Find where the given text appears and provide that cell's center as (X, Y) coordinate. 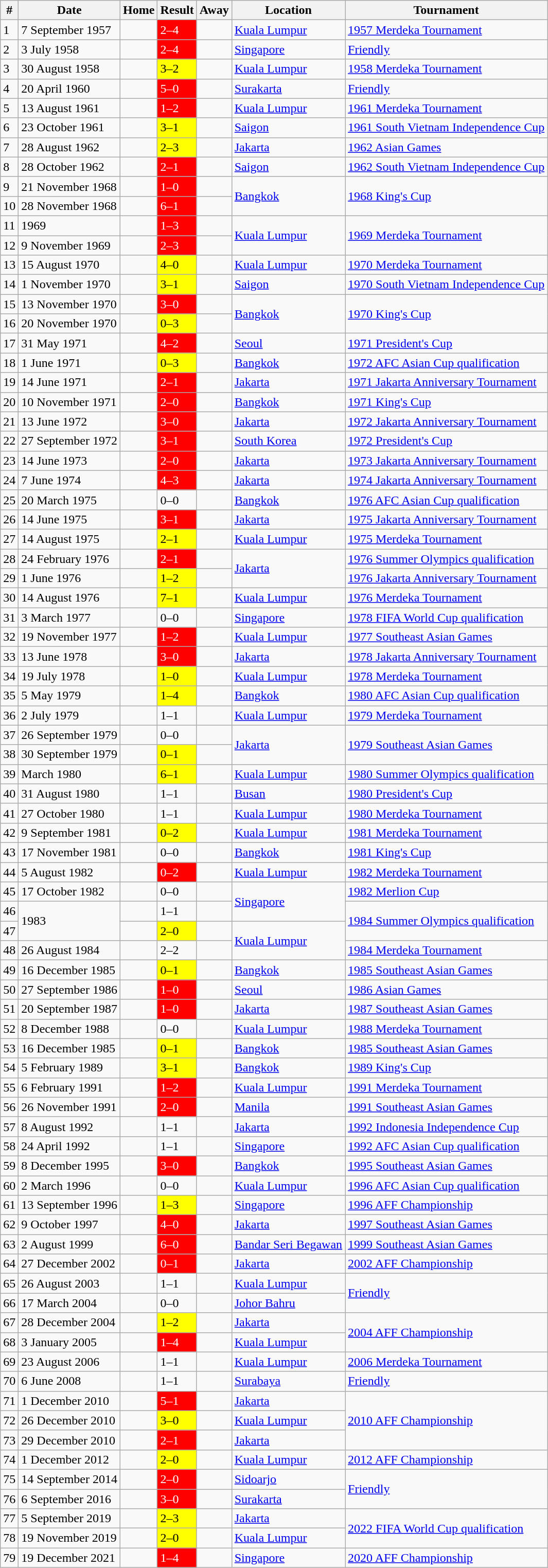
28 October 1962 (69, 167)
Date (69, 10)
1983 (69, 921)
1979 Southeast Asian Games (447, 745)
1970 King's Cup (447, 314)
Johor Bahru (288, 1303)
1976 Jakarta Anniversary Tournament (447, 578)
48 (9, 950)
19 December 2021 (69, 1558)
32 (9, 637)
50 (9, 990)
1 December 2010 (69, 1401)
54 (9, 1068)
52 (9, 1029)
1961 Merdeka Tournament (447, 108)
4–2 (177, 343)
2022 FIFA World Cup qualification (447, 1528)
75 (9, 1479)
62 (9, 1225)
24 February 1976 (69, 558)
2 July 1979 (69, 715)
77 (9, 1519)
8 (9, 167)
1 June 1976 (69, 578)
13 (9, 265)
51 (9, 1009)
1975 Merdeka Tournament (447, 539)
40 (9, 794)
1989 King's Cup (447, 1068)
1980 Merdeka Tournament (447, 813)
26 November 1991 (69, 1107)
65 (9, 1283)
1992 Indonesia Independence Cup (447, 1126)
44 (9, 872)
14 (9, 285)
24 April 1992 (69, 1146)
5 May 1979 (69, 696)
1996 AFF Championship (447, 1205)
46 (9, 911)
1980 Summer Olympics qualification (447, 774)
64 (9, 1264)
1968 King's Cup (447, 196)
22 (9, 441)
3–2 (177, 69)
7 September 1957 (69, 30)
74 (9, 1459)
5–1 (177, 1401)
1977 Southeast Asian Games (447, 637)
13 June 1978 (69, 657)
36 (9, 715)
14 June 1973 (69, 461)
Bandar Seri Begawan (288, 1244)
31 (9, 618)
8 December 1988 (69, 1029)
29 December 2010 (69, 1440)
39 (9, 774)
20 November 1970 (69, 324)
20 September 1987 (69, 1009)
1 June 1971 (69, 363)
2020 AFF Championship (447, 1558)
1970 South Vietnam Independence Cup (447, 285)
Manila (288, 1107)
Result (177, 10)
2002 AFF Championship (447, 1264)
23 (9, 461)
19 (9, 382)
14 June 1975 (69, 519)
78 (9, 1538)
27 October 1980 (69, 813)
72 (9, 1420)
47 (9, 931)
1976 Summer Olympics qualification (447, 558)
1972 AFC Asian Cup qualification (447, 363)
9 (9, 186)
56 (9, 1107)
66 (9, 1303)
South Korea (288, 441)
17 (9, 343)
Location (288, 10)
1969 (69, 225)
1971 President's Cup (447, 343)
29 (9, 578)
10 November 1971 (69, 402)
61 (9, 1205)
3 July 1958 (69, 49)
1991 Merdeka Tournament (447, 1087)
19 July 1978 (69, 676)
2006 Merdeka Tournament (447, 1362)
Busan (288, 794)
1975 Jakarta Anniversary Tournament (447, 519)
19 November 2019 (69, 1538)
2010 AFF Championship (447, 1420)
1976 AFC Asian Cup qualification (447, 500)
20 (9, 402)
15 (9, 304)
1984 Merdeka Tournament (447, 950)
23 August 2006 (69, 1362)
1973 Jakarta Anniversary Tournament (447, 461)
8 December 1995 (69, 1166)
1987 Southeast Asian Games (447, 1009)
1980 AFC Asian Cup qualification (447, 696)
1972 Jakarta Anniversary Tournament (447, 421)
8 August 1992 (69, 1126)
1971 Jakarta Anniversary Tournament (447, 382)
1992 AFC Asian Cup qualification (447, 1146)
55 (9, 1087)
27 (9, 539)
33 (9, 657)
15 August 1970 (69, 265)
20 April 1960 (69, 89)
3 January 2005 (69, 1342)
30 (9, 598)
14 August 1976 (69, 598)
26 December 2010 (69, 1420)
1978 FIFA World Cup qualification (447, 618)
1984 Summer Olympics qualification (447, 921)
19 November 1977 (69, 637)
58 (9, 1146)
13 September 1996 (69, 1205)
76 (9, 1499)
14 September 2014 (69, 1479)
3 March 1977 (69, 618)
26 September 1979 (69, 735)
45 (9, 892)
2 (9, 49)
1979 Merdeka Tournament (447, 715)
1972 President's Cup (447, 441)
17 November 1981 (69, 852)
1 (9, 30)
1958 Merdeka Tournament (447, 69)
26 August 1984 (69, 950)
18 (9, 363)
1957 Merdeka Tournament (447, 30)
6–0 (177, 1244)
1969 Merdeka Tournament (447, 235)
28 August 1962 (69, 147)
# (9, 10)
13 November 1970 (69, 304)
27 September 1986 (69, 990)
5 February 1989 (69, 1068)
1996 AFC Asian Cup qualification (447, 1185)
11 (9, 225)
24 (9, 480)
17 October 1982 (69, 892)
1999 Southeast Asian Games (447, 1244)
37 (9, 735)
28 December 2004 (69, 1323)
1976 Merdeka Tournament (447, 598)
Away (214, 10)
1982 Merdeka Tournament (447, 872)
1962 Asian Games (447, 147)
16 (9, 324)
59 (9, 1166)
Tournament (447, 10)
13 August 1961 (69, 108)
41 (9, 813)
68 (9, 1342)
6 February 1991 (69, 1087)
9 September 1981 (69, 833)
2 August 1999 (69, 1244)
6 (9, 128)
60 (9, 1185)
49 (9, 970)
43 (9, 852)
2–2 (177, 950)
69 (9, 1362)
23 October 1961 (69, 128)
1981 Merdeka Tournament (447, 833)
57 (9, 1126)
34 (9, 676)
1978 Jakarta Anniversary Tournament (447, 657)
1978 Merdeka Tournament (447, 676)
9 October 1997 (69, 1225)
21 November 1968 (69, 186)
7–1 (177, 598)
1971 King's Cup (447, 402)
17 March 2004 (69, 1303)
53 (9, 1048)
1995 Southeast Asian Games (447, 1166)
1988 Merdeka Tournament (447, 1029)
1997 Southeast Asian Games (447, 1225)
14 June 1971 (69, 382)
1986 Asian Games (447, 990)
35 (9, 696)
30 September 1979 (69, 754)
70 (9, 1381)
28 November 1968 (69, 206)
25 (9, 500)
1974 Jakarta Anniversary Tournament (447, 480)
10 (9, 206)
14 August 1975 (69, 539)
26 (9, 519)
3 (9, 69)
13 June 1972 (69, 421)
1981 King's Cup (447, 852)
1982 Merlion Cup (447, 892)
5–0 (177, 89)
Sidoarjo (288, 1479)
7 (9, 147)
9 November 1969 (69, 245)
1961 South Vietnam Independence Cup (447, 128)
March 1980 (69, 774)
30 August 1958 (69, 69)
2004 AFF Championship (447, 1332)
26 August 2003 (69, 1283)
31 August 1980 (69, 794)
1991 Southeast Asian Games (447, 1107)
38 (9, 754)
42 (9, 833)
5 September 2019 (69, 1519)
20 March 1975 (69, 500)
6 June 2008 (69, 1381)
6 September 2016 (69, 1499)
73 (9, 1440)
28 (9, 558)
4 (9, 89)
63 (9, 1244)
4–3 (177, 480)
31 May 1971 (69, 343)
21 (9, 421)
2 March 1996 (69, 1185)
Surabaya (288, 1381)
67 (9, 1323)
27 December 2002 (69, 1264)
1 November 1970 (69, 285)
Home (139, 10)
27 September 1972 (69, 441)
71 (9, 1401)
1970 Merdeka Tournament (447, 265)
1980 President's Cup (447, 794)
7 June 1974 (69, 480)
2012 AFF Championship (447, 1459)
1962 South Vietnam Independence Cup (447, 167)
5 (9, 108)
1 December 2012 (69, 1459)
79 (9, 1558)
5 August 1982 (69, 872)
12 (9, 245)
